Return the [x, y] coordinate for the center point of the cell that contains the specified text.  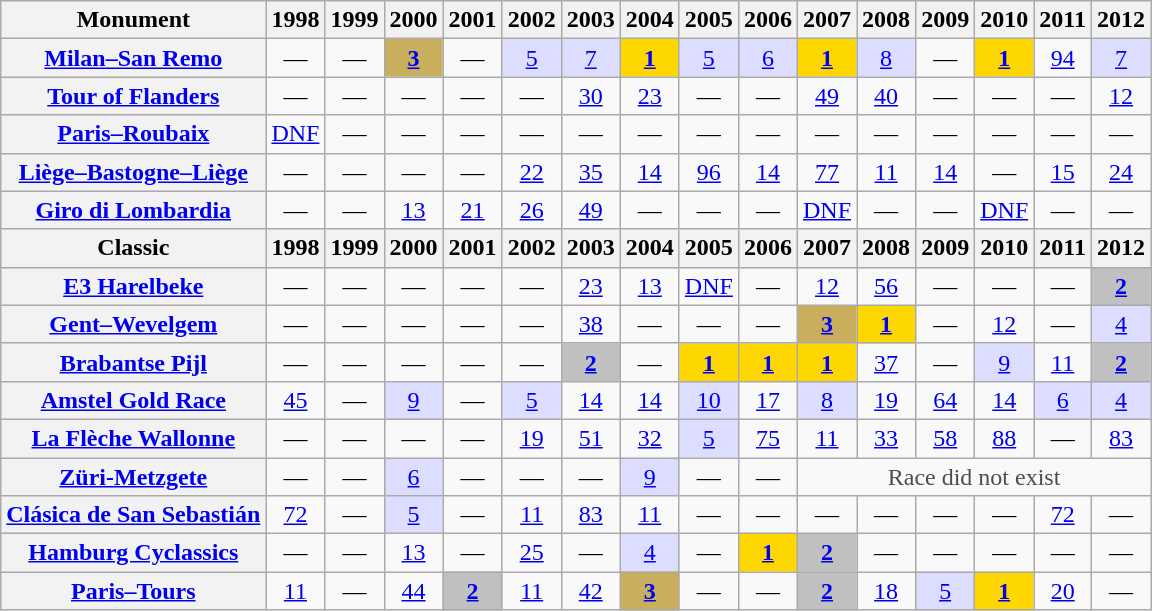
E3 Harelbeke [134, 286]
75 [768, 438]
15 [1063, 172]
La Flèche Wallonne [134, 438]
30 [590, 96]
10 [708, 400]
Paris–Roubaix [134, 134]
Gent–Wevelgem [134, 324]
Brabantse Pijl [134, 362]
Classic [134, 248]
88 [1004, 438]
42 [590, 591]
96 [708, 172]
Tour of Flanders [134, 96]
22 [532, 172]
Giro di Lombardia [134, 210]
38 [590, 324]
94 [1063, 58]
56 [886, 286]
21 [472, 210]
Milan–San Remo [134, 58]
Clásica de San Sebastián [134, 515]
Hamburg Cyclassics [134, 553]
37 [886, 362]
58 [946, 438]
25 [532, 553]
45 [296, 400]
Züri-Metzgete [134, 477]
20 [1063, 591]
40 [886, 96]
Amstel Gold Race [134, 400]
64 [946, 400]
17 [768, 400]
77 [826, 172]
44 [414, 591]
51 [590, 438]
Paris–Tours [134, 591]
24 [1122, 172]
Liège–Bastogne–Liège [134, 172]
26 [532, 210]
Race did not exist [974, 477]
18 [886, 591]
33 [886, 438]
35 [590, 172]
Monument [134, 20]
32 [650, 438]
